Provide the [x, y] coordinate of the cell's center where the given text is located.  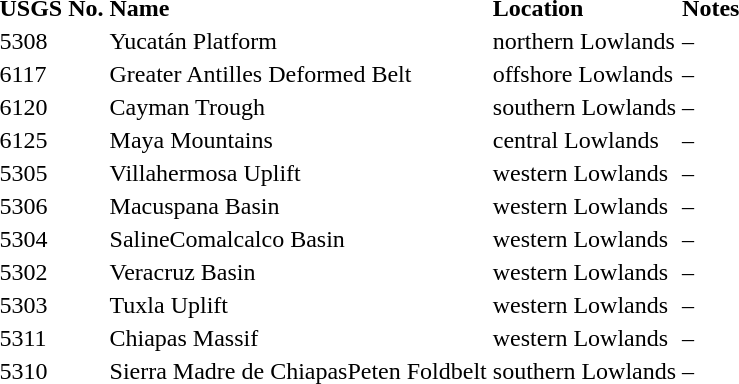
Veracruz Basin [298, 272]
Greater Antilles Deformed Belt [298, 74]
Villahermosa Uplift [298, 173]
Tuxla Uplift [298, 305]
SalineComalcalco Basin [298, 239]
Maya Mountains [298, 140]
Yucatán Platform [298, 41]
Chiapas Massif [298, 338]
northern Lowlands [584, 41]
Cayman Trough [298, 107]
southern Lowlands [584, 107]
Macuspana Basin [298, 206]
central Lowlands [584, 140]
offshore Lowlands [584, 74]
